Locate the cell with the specified text and output its (X, Y) center coordinate. 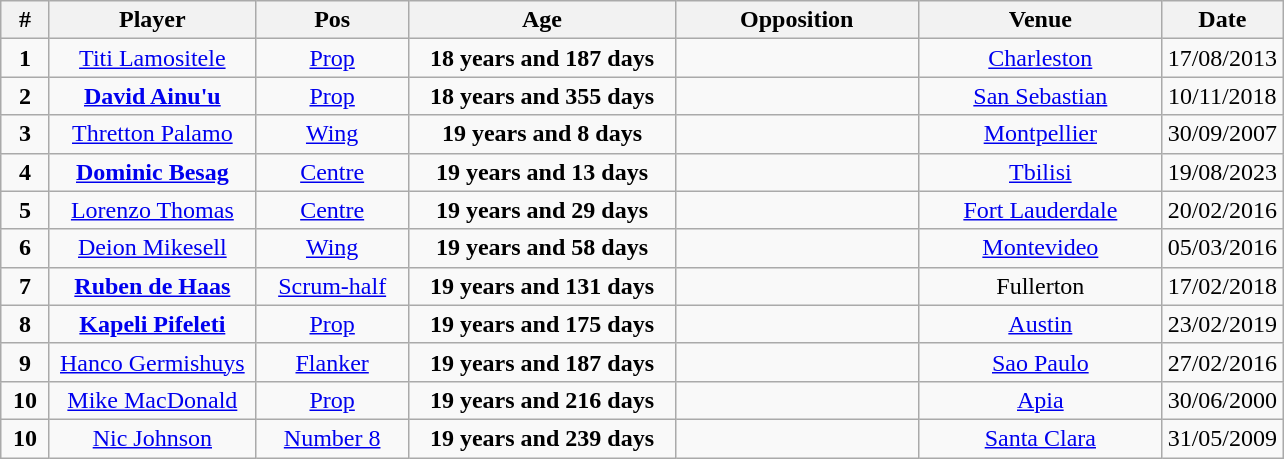
Lorenzo Thomas (152, 210)
Opposition (797, 20)
17/08/2013 (1222, 58)
San Sebastian (1041, 96)
1 (26, 58)
9 (26, 362)
Sao Paulo (1041, 362)
19 years and 8 days (542, 134)
Player (152, 20)
Flanker (332, 362)
19/08/2023 (1222, 172)
19 years and 13 days (542, 172)
3 (26, 134)
27/02/2016 (1222, 362)
Venue (1041, 20)
19 years and 29 days (542, 210)
18 years and 355 days (542, 96)
30/06/2000 (1222, 400)
5 (26, 210)
Mike MacDonald (152, 400)
23/02/2019 (1222, 324)
Age (542, 20)
# (26, 20)
4 (26, 172)
10/11/2018 (1222, 96)
Apia (1041, 400)
Santa Clara (1041, 438)
David Ainu'u (152, 96)
19 years and 58 days (542, 248)
30/09/2007 (1222, 134)
Montevideo (1041, 248)
17/02/2018 (1222, 286)
Number 8 (332, 438)
Nic Johnson (152, 438)
20/02/2016 (1222, 210)
19 years and 216 days (542, 400)
Kapeli Pifeleti (152, 324)
19 years and 239 days (542, 438)
Pos (332, 20)
Fort Lauderdale (1041, 210)
Dominic Besag (152, 172)
19 years and 131 days (542, 286)
31/05/2009 (1222, 438)
05/03/2016 (1222, 248)
Ruben de Haas (152, 286)
Titi Lamositele (152, 58)
Hanco Germishuys (152, 362)
Montpellier (1041, 134)
8 (26, 324)
7 (26, 286)
Deion Mikesell (152, 248)
Tbilisi (1041, 172)
Date (1222, 20)
18 years and 187 days (542, 58)
Fullerton (1041, 286)
2 (26, 96)
6 (26, 248)
Thretton Palamo (152, 134)
Scrum-half (332, 286)
Austin (1041, 324)
19 years and 175 days (542, 324)
Charleston (1041, 58)
19 years and 187 days (542, 362)
